Find where the given text appears and provide that cell's center as [X, Y] coordinate. 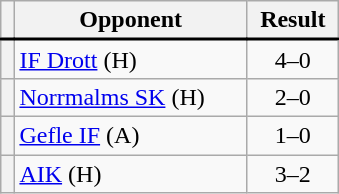
Opponent [130, 20]
1–0 [292, 135]
Norrmalms SK (H) [130, 97]
3–2 [292, 173]
AIK (H) [130, 173]
4–0 [292, 60]
Result [292, 20]
2–0 [292, 97]
Gefle IF (A) [130, 135]
IF Drott (H) [130, 60]
